For the text-containing cell, return its midpoint in (X, Y) coordinate format. 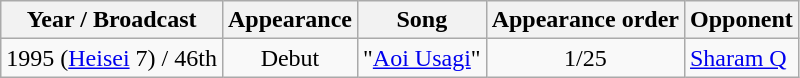
Appearance (290, 20)
1995 (Heisei 7) / 46th (112, 58)
Appearance order (585, 20)
Debut (290, 58)
Year / Broadcast (112, 20)
Song (422, 20)
Sharam Q (741, 58)
Opponent (741, 20)
1/25 (585, 58)
"Aoi Usagi" (422, 58)
